Extract the (x, y) coordinate from the center of the cell holding the provided text.  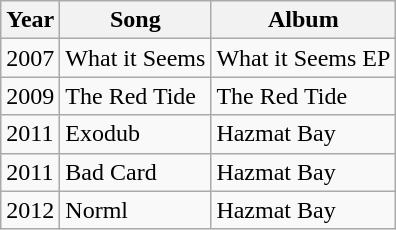
Year (30, 20)
Exodub (136, 134)
Song (136, 20)
Norml (136, 210)
Album (304, 20)
2007 (30, 58)
2012 (30, 210)
2009 (30, 96)
What it Seems (136, 58)
Bad Card (136, 172)
What it Seems EP (304, 58)
